Return the [x, y] coordinate for the center point of the cell that contains the specified text.  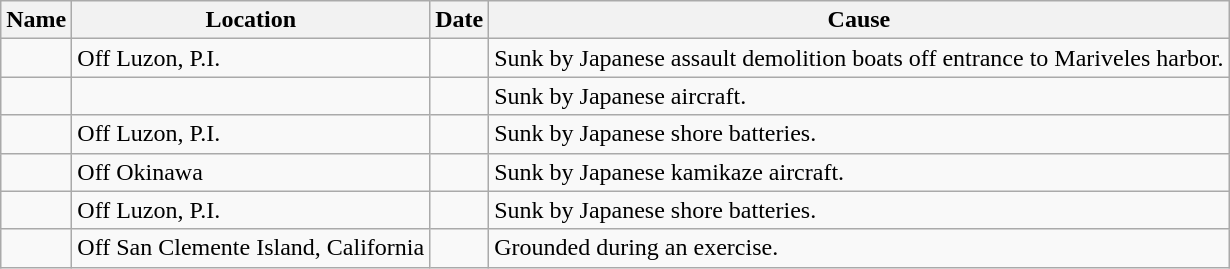
Sunk by Japanese kamikaze aircraft. [859, 172]
Grounded during an exercise. [859, 248]
Name [36, 20]
Location [251, 20]
Sunk by Japanese aircraft. [859, 96]
Date [460, 20]
Sunk by Japanese assault demolition boats off entrance to Mariveles harbor. [859, 58]
Cause [859, 20]
Off San Clemente Island, California [251, 248]
Off Okinawa [251, 172]
